Extract the (x, y) coordinate from the center of the cell holding the provided text.  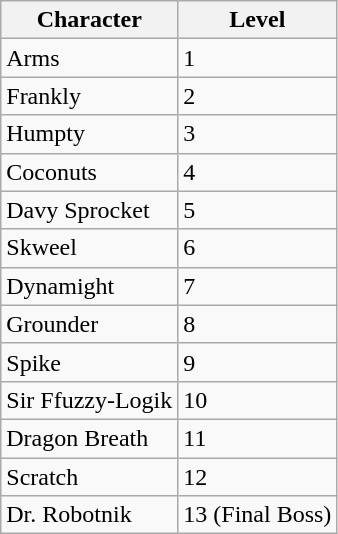
Spike (90, 362)
Sir Ffuzzy-Logik (90, 400)
2 (258, 96)
13 (Final Boss) (258, 515)
4 (258, 172)
7 (258, 286)
1 (258, 58)
Arms (90, 58)
Dr. Robotnik (90, 515)
12 (258, 477)
Dynamight (90, 286)
9 (258, 362)
8 (258, 324)
6 (258, 248)
Skweel (90, 248)
Frankly (90, 96)
10 (258, 400)
Character (90, 20)
5 (258, 210)
Dragon Breath (90, 438)
Coconuts (90, 172)
3 (258, 134)
11 (258, 438)
Humpty (90, 134)
Level (258, 20)
Davy Sprocket (90, 210)
Grounder (90, 324)
Scratch (90, 477)
